Pinpoint the cell where the given text exists, returning its (X, Y) midpoint coordinate. 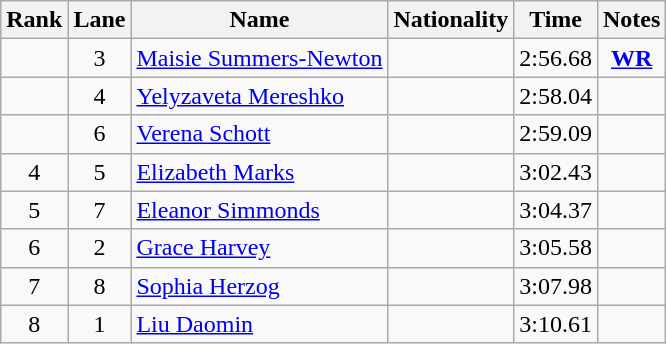
Verena Schott (260, 134)
Grace Harvey (260, 248)
Eleanor Simmonds (260, 210)
Maisie Summers-Newton (260, 58)
Elizabeth Marks (260, 172)
Name (260, 20)
3:07.98 (556, 286)
2 (100, 248)
Lane (100, 20)
Time (556, 20)
2:56.68 (556, 58)
Sophia Herzog (260, 286)
3:10.61 (556, 324)
Nationality (451, 20)
2:59.09 (556, 134)
3 (100, 58)
Rank (34, 20)
3:04.37 (556, 210)
3:02.43 (556, 172)
1 (100, 324)
WR (631, 58)
2:58.04 (556, 96)
Liu Daomin (260, 324)
Notes (631, 20)
Yelyzaveta Mereshko (260, 96)
3:05.58 (556, 248)
